Determine the (X, Y) coordinate at the center of the cell enclosing the given text.  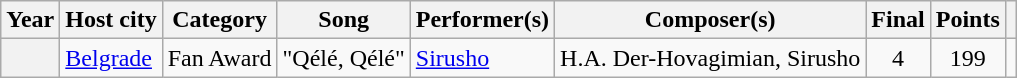
4 (898, 58)
Song (344, 20)
Performer(s) (482, 20)
Category (220, 20)
Final (898, 20)
"Qélé, Qélé" (344, 58)
Fan Award (220, 58)
H.A. Der-Hovagimian, Sirusho (710, 58)
Sirusho (482, 58)
Year (30, 20)
Points (968, 20)
Belgrade (111, 58)
199 (968, 58)
Composer(s) (710, 20)
Host city (111, 20)
